Capture the cell that displays the provided text and extract its (X, Y) central coordinate. 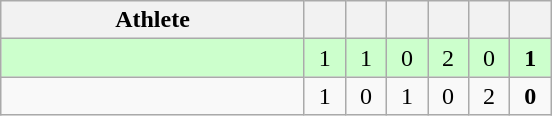
Athlete (153, 20)
